Extract the [X, Y] coordinate from the center of the cell holding the provided text.  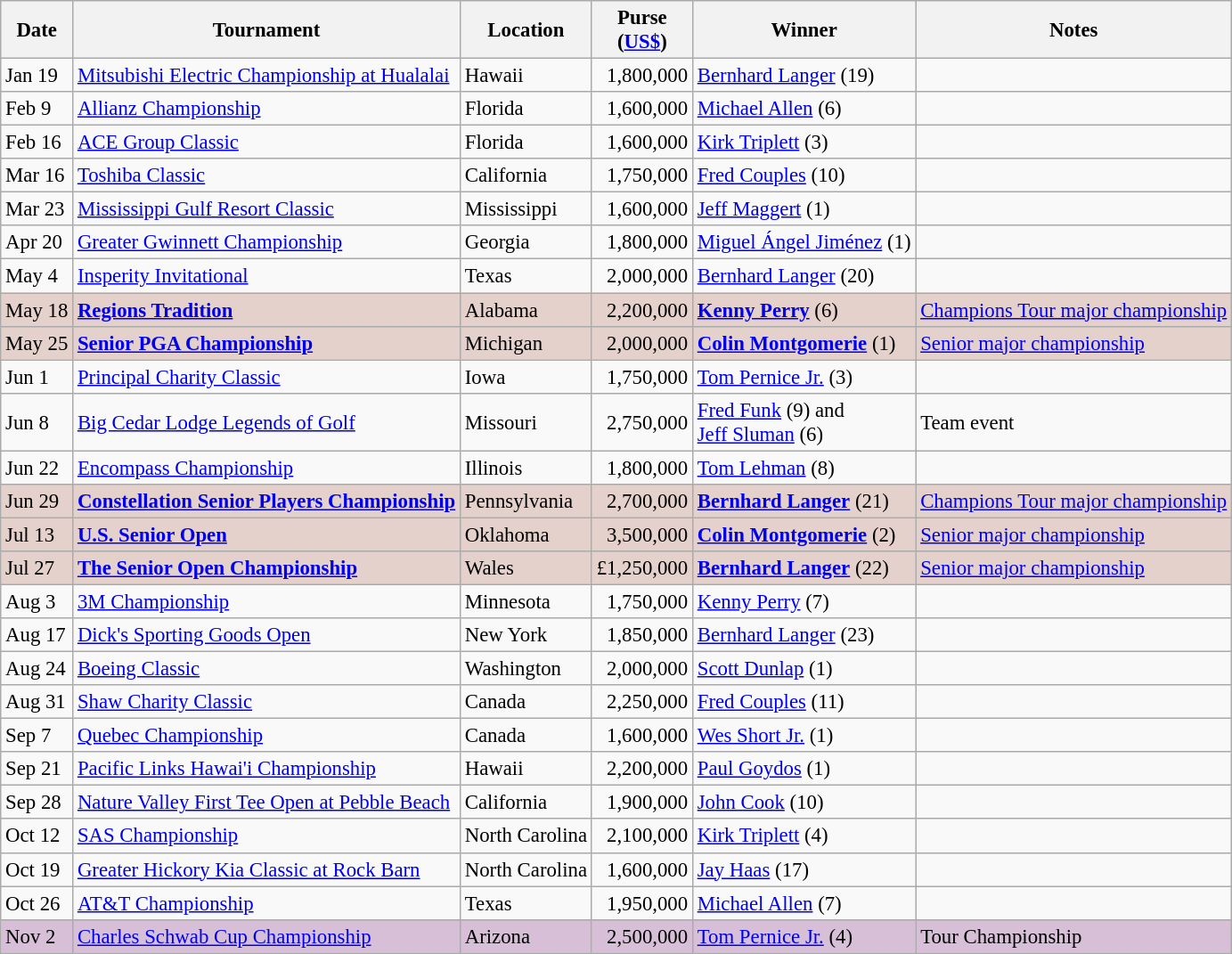
The Senior Open Championship [267, 568]
Illinois [526, 468]
Greater Gwinnett Championship [267, 243]
Jay Haas (17) [804, 869]
Principal Charity Classic [267, 377]
Notes [1074, 30]
AT&T Championship [267, 903]
Tom Pernice Jr. (3) [804, 377]
Jul 27 [37, 568]
2,700,000 [641, 501]
Purse(US$) [641, 30]
Nov 2 [37, 936]
Pennsylvania [526, 501]
Boeing Classic [267, 669]
Senior PGA Championship [267, 343]
Aug 24 [37, 669]
Bernhard Langer (21) [804, 501]
Jul 13 [37, 534]
Feb 16 [37, 143]
Mitsubishi Electric Championship at Hualalai [267, 76]
Alabama [526, 310]
3M Championship [267, 601]
Colin Montgomerie (2) [804, 534]
Mississippi [526, 209]
Paul Goydos (1) [804, 769]
Kirk Triplett (4) [804, 836]
Jun 1 [37, 377]
Jun 22 [37, 468]
May 25 [37, 343]
Team event [1074, 422]
Michael Allen (7) [804, 903]
Quebec Championship [267, 736]
Sep 7 [37, 736]
Wes Short Jr. (1) [804, 736]
Arizona [526, 936]
New York [526, 635]
Missouri [526, 422]
Miguel Ángel Jiménez (1) [804, 243]
Oct 12 [37, 836]
Iowa [526, 377]
Dick's Sporting Goods Open [267, 635]
Encompass Championship [267, 468]
Washington [526, 669]
1,950,000 [641, 903]
Allianz Championship [267, 109]
Big Cedar Lodge Legends of Golf [267, 422]
Mar 23 [37, 209]
Fred Couples (10) [804, 175]
£1,250,000 [641, 568]
Apr 20 [37, 243]
Colin Montgomerie (1) [804, 343]
Toshiba Classic [267, 175]
2,100,000 [641, 836]
Nature Valley First Tee Open at Pebble Beach [267, 803]
Insperity Invitational [267, 276]
Mar 16 [37, 175]
Jun 29 [37, 501]
1,900,000 [641, 803]
Jan 19 [37, 76]
3,500,000 [641, 534]
Constellation Senior Players Championship [267, 501]
Oct 26 [37, 903]
Aug 17 [37, 635]
Tournament [267, 30]
2,750,000 [641, 422]
Kenny Perry (7) [804, 601]
SAS Championship [267, 836]
Georgia [526, 243]
Pacific Links Hawai'i Championship [267, 769]
Date [37, 30]
2,250,000 [641, 702]
May 4 [37, 276]
Greater Hickory Kia Classic at Rock Barn [267, 869]
Tom Lehman (8) [804, 468]
Oct 19 [37, 869]
Minnesota [526, 601]
Bernhard Langer (20) [804, 276]
Bernhard Langer (19) [804, 76]
1,850,000 [641, 635]
2,500,000 [641, 936]
Oklahoma [526, 534]
Fred Couples (11) [804, 702]
John Cook (10) [804, 803]
Sep 21 [37, 769]
Wales [526, 568]
Sep 28 [37, 803]
Michigan [526, 343]
Location [526, 30]
Regions Tradition [267, 310]
Aug 3 [37, 601]
Tour Championship [1074, 936]
Mississippi Gulf Resort Classic [267, 209]
Feb 9 [37, 109]
Charles Schwab Cup Championship [267, 936]
Jeff Maggert (1) [804, 209]
May 18 [37, 310]
Fred Funk (9) and Jeff Sluman (6) [804, 422]
ACE Group Classic [267, 143]
Jun 8 [37, 422]
Bernhard Langer (22) [804, 568]
Kenny Perry (6) [804, 310]
Bernhard Langer (23) [804, 635]
Aug 31 [37, 702]
Shaw Charity Classic [267, 702]
Tom Pernice Jr. (4) [804, 936]
Michael Allen (6) [804, 109]
U.S. Senior Open [267, 534]
Kirk Triplett (3) [804, 143]
Winner [804, 30]
Scott Dunlap (1) [804, 669]
